Determine the [X, Y] coordinate at the center of the cell enclosing the given text.  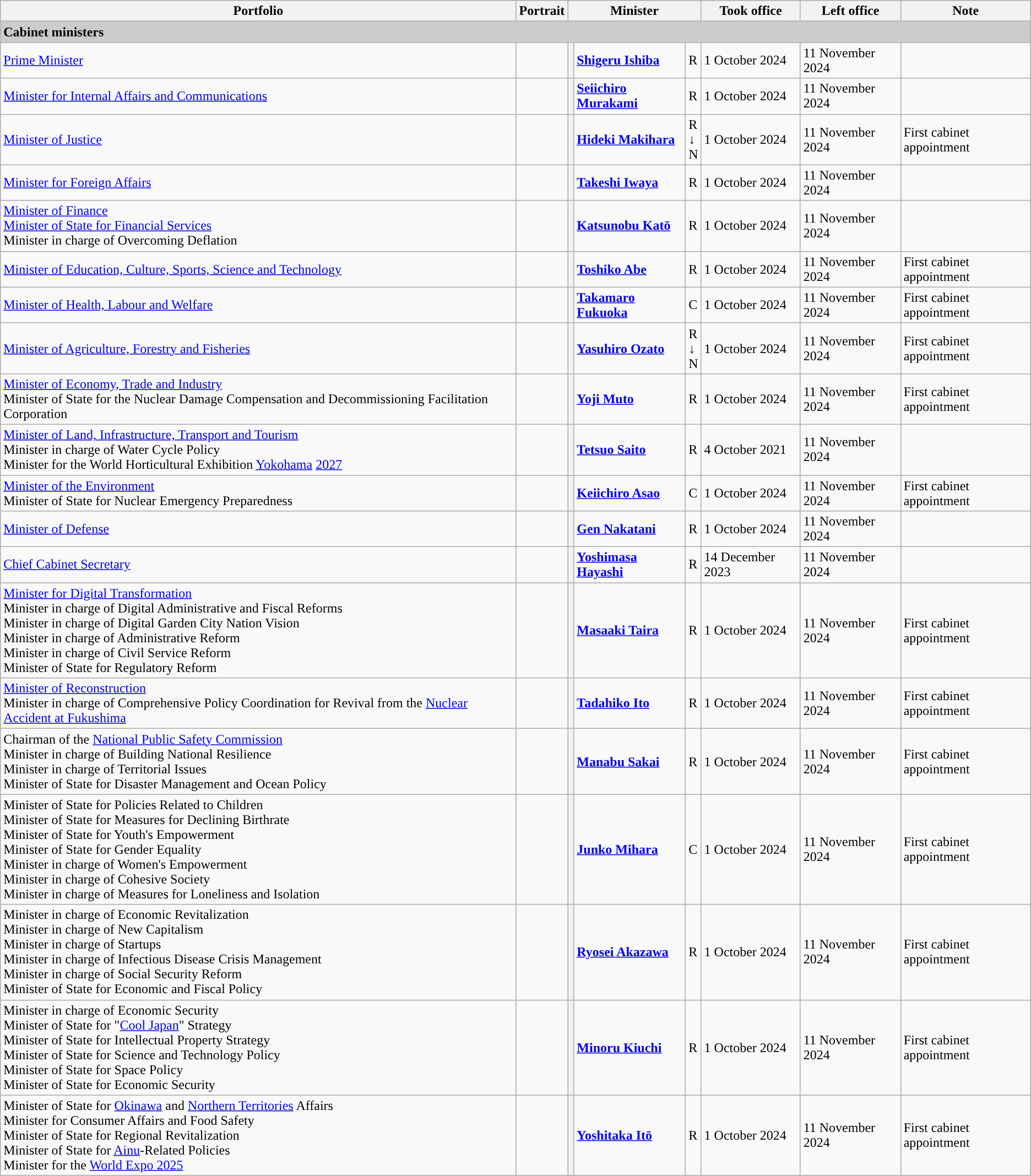
Seiichiro Murakami [630, 96]
Minister of Agriculture, Forestry and Fisheries [258, 348]
Note [965, 11]
Takeshi Iwaya [630, 183]
Minister of Defense [258, 529]
Minister of the EnvironmentMinister of State for Nuclear Emergency Preparedness [258, 492]
Gen Nakatani [630, 529]
4 October 2021 [751, 449]
Portfolio [258, 11]
Minister of Economy, Trade and IndustryMinister of State for the Nuclear Damage Compensation and Decommissioning Facilitation Corporation [258, 399]
Shigeru Ishiba [630, 61]
Yoji Muto [630, 399]
Prime Minister [258, 61]
Minister of ReconstructionMinister in charge of Comprehensive Policy Coordination for Revival from the Nuclear Accident at Fukushima [258, 703]
Minister [634, 11]
Katsunobu Katō [630, 226]
Manabu Sakai [630, 761]
Minoru Kiuchi [630, 1048]
Minister of Health, Labour and Welfare [258, 305]
Minister for Foreign Affairs [258, 183]
Masaaki Taira [630, 630]
14 December 2023 [751, 565]
Left office [850, 11]
Tetsuo Saito [630, 449]
Chief Cabinet Secretary [258, 565]
Yasuhiro Ozato [630, 348]
Hideki Makihara [630, 139]
Minister of Justice [258, 139]
Minister of FinanceMinister of State for Financial ServicesMinister in charge of Overcoming Deflation [258, 226]
Junko Mihara [630, 849]
Cabinet ministers [515, 32]
Ryosei Akazawa [630, 952]
Portrait [542, 11]
Minister for Internal Affairs and Communications [258, 96]
Toshiko Abe [630, 269]
Tadahiko Ito [630, 703]
Takamaro Fukuoka [630, 305]
Took office [751, 11]
Yoshimasa Hayashi [630, 565]
Minister of Education, Culture, Sports, Science and Technology [258, 269]
Yoshitaka Itō [630, 1135]
Keiichiro Asao [630, 492]
